Return (x, y) of the center of cell containing provided text 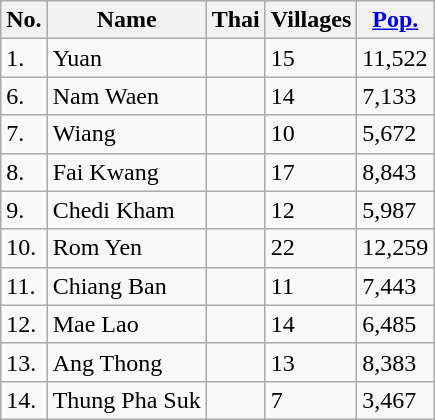
Ang Thong (126, 362)
10 (311, 134)
13. (24, 362)
Chedi Kham (126, 210)
Fai Kwang (126, 172)
8,383 (396, 362)
12. (24, 324)
1. (24, 58)
12 (311, 210)
7,133 (396, 96)
6. (24, 96)
14. (24, 400)
7 (311, 400)
3,467 (396, 400)
12,259 (396, 248)
5,672 (396, 134)
Rom Yen (126, 248)
Yuan (126, 58)
17 (311, 172)
11 (311, 286)
11,522 (396, 58)
11. (24, 286)
Thai (236, 20)
22 (311, 248)
15 (311, 58)
9. (24, 210)
7,443 (396, 286)
No. (24, 20)
6,485 (396, 324)
5,987 (396, 210)
Mae Lao (126, 324)
13 (311, 362)
7. (24, 134)
10. (24, 248)
Chiang Ban (126, 286)
Thung Pha Suk (126, 400)
Name (126, 20)
Villages (311, 20)
Nam Waen (126, 96)
Pop. (396, 20)
8,843 (396, 172)
8. (24, 172)
Wiang (126, 134)
